Provide the (x, y) coordinate of the cell's center where the given text is located.  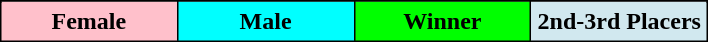
Male (266, 21)
Female (88, 21)
2nd-3rd Placers (620, 21)
Winner (442, 21)
